Search for the cell housing the specified text and yield its (x, y) center coordinate. 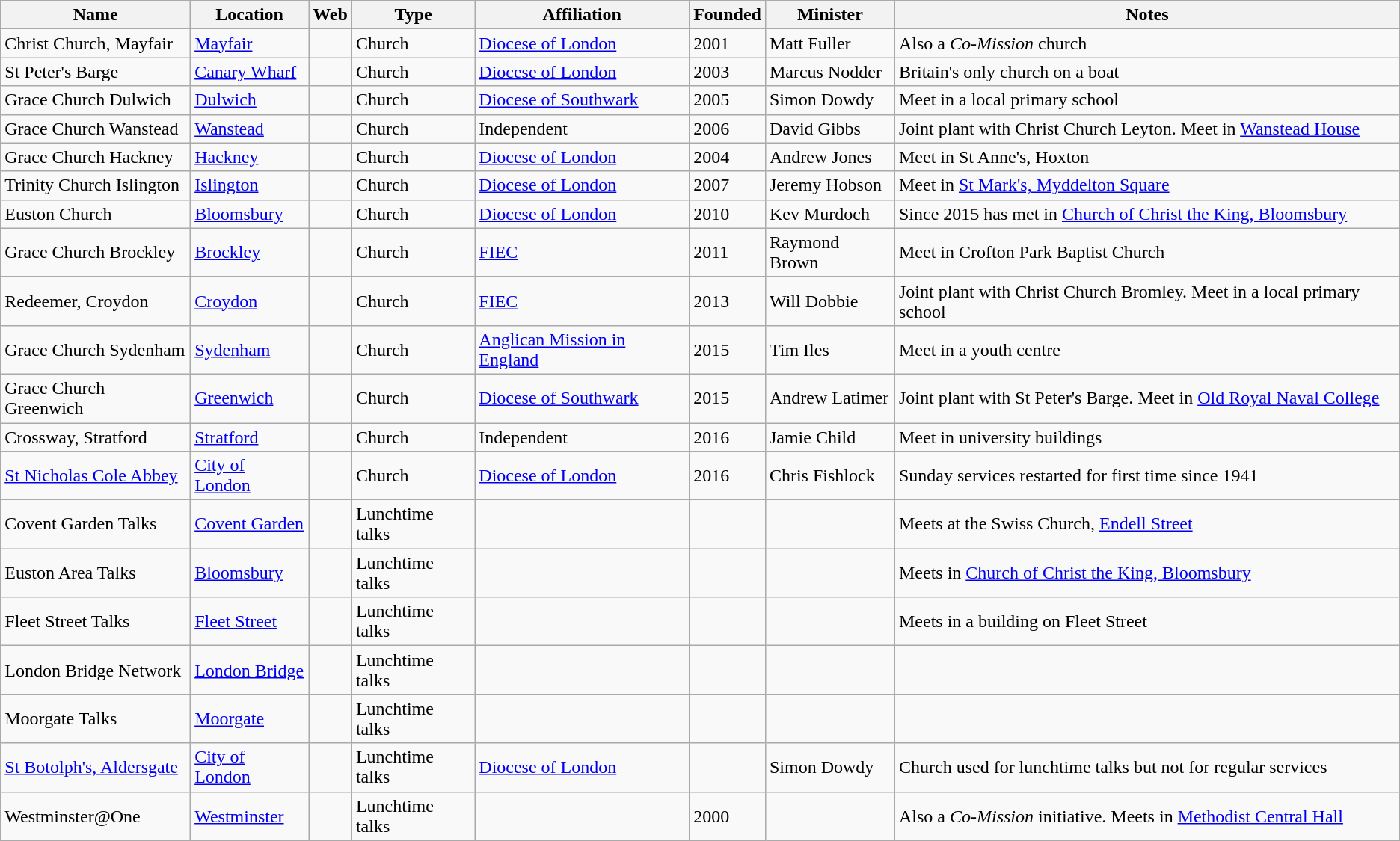
Meets in a building on Fleet Street (1147, 622)
Canary Wharf (250, 72)
Chris Fishlock (830, 475)
Grace Church Wanstead (96, 129)
Tim Iles (830, 350)
Also a Co-Mission church (1147, 43)
Euston Church (96, 214)
Moorgate Talks (96, 719)
Joint plant with Christ Church Leyton. Meet in Wanstead House (1147, 129)
2004 (728, 157)
Will Dobbie (830, 301)
Founded (728, 15)
Moorgate (250, 719)
Fleet Street (250, 622)
2013 (728, 301)
Joint plant with Christ Church Bromley. Meet in a local primary school (1147, 301)
2007 (728, 185)
Trinity Church Islington (96, 185)
Raymond Brown (830, 253)
Wanstead (250, 129)
David Gibbs (830, 129)
Sunday services restarted for first time since 1941 (1147, 475)
Euston Area Talks (96, 573)
Meet in a local primary school (1147, 100)
Britain's only church on a boat (1147, 72)
Notes (1147, 15)
Jeremy Hobson (830, 185)
2006 (728, 129)
2005 (728, 100)
Grace Church Sydenham (96, 350)
Web (331, 15)
Greenwich (250, 398)
2003 (728, 72)
Meet in a youth centre (1147, 350)
St Nicholas Cole Abbey (96, 475)
Grace Church Greenwich (96, 398)
Since 2015 has met in Church of Christ the King, Bloomsbury (1147, 214)
Croydon (250, 301)
2011 (728, 253)
Brockley (250, 253)
Covent Garden Talks (96, 525)
Islington (250, 185)
London Bridge (250, 670)
Type (413, 15)
Andrew Jones (830, 157)
Westminster@One (96, 816)
Affiliation (582, 15)
Covent Garden (250, 525)
Also a Co-Mission initiative. Meets in Methodist Central Hall (1147, 816)
Meet in university buildings (1147, 437)
Grace Church Brockley (96, 253)
Meets at the Swiss Church, Endell Street (1147, 525)
2001 (728, 43)
Meet in St Anne's, Hoxton (1147, 157)
Grace Church Hackney (96, 157)
Meet in St Mark's, Myddelton Square (1147, 185)
St Botolph's, Aldersgate (96, 767)
Stratford (250, 437)
Marcus Nodder (830, 72)
Anglican Mission in England (582, 350)
Location (250, 15)
Meets in Church of Christ the King, Bloomsbury (1147, 573)
Church used for lunchtime talks but not for regular services (1147, 767)
Kev Murdoch (830, 214)
Matt Fuller (830, 43)
2000 (728, 816)
Minister (830, 15)
Dulwich (250, 100)
Christ Church, Mayfair (96, 43)
Jamie Child (830, 437)
Andrew Latimer (830, 398)
Crossway, Stratford (96, 437)
2010 (728, 214)
Grace Church Dulwich (96, 100)
Sydenham (250, 350)
Fleet Street Talks (96, 622)
London Bridge Network (96, 670)
Name (96, 15)
Mayfair (250, 43)
Joint plant with St Peter's Barge. Meet in Old Royal Naval College (1147, 398)
Meet in Crofton Park Baptist Church (1147, 253)
Westminster (250, 816)
Hackney (250, 157)
Redeemer, Croydon (96, 301)
St Peter's Barge (96, 72)
